Return (x, y) of the center of cell containing provided text 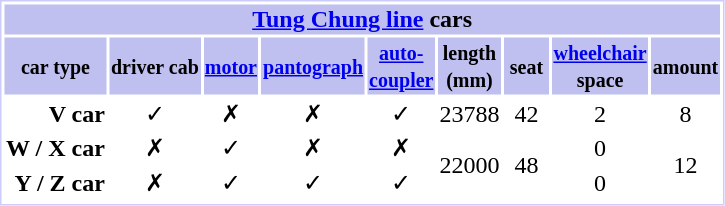
2 (600, 114)
car type (55, 66)
auto-coupler (402, 66)
motor (230, 66)
length(mm) (470, 66)
Y / Z car (55, 182)
23788 (470, 114)
V car (55, 114)
amount (686, 66)
wheelchairspace (600, 66)
12 (686, 165)
Tung Chung line cars (362, 19)
pantograph (314, 66)
48 (526, 165)
42 (526, 114)
W / X car (55, 148)
driver cab (154, 66)
8 (686, 114)
seat (526, 66)
22000 (470, 165)
